Search for the cell housing the specified text and yield its (X, Y) center coordinate. 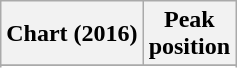
Chart (2016) (72, 34)
Peak position (189, 34)
